Output the [x, y] coordinate of the center of the cell containing the given text.  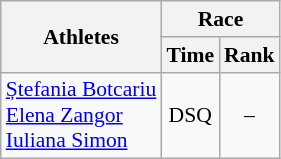
DSQ [190, 116]
– [250, 116]
Rank [250, 55]
Time [190, 55]
Athletes [82, 36]
Ștefania BotcariuElena ZangorIuliana Simon [82, 116]
Race [220, 19]
